Scan for the cell matching the given text and deliver its (X, Y) coordinate at center. 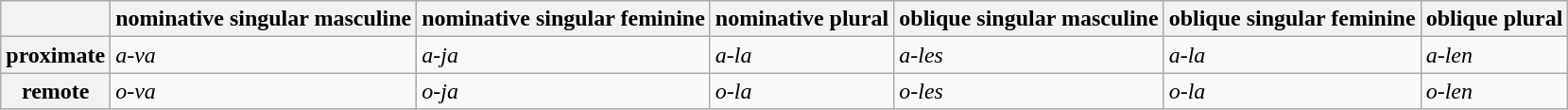
oblique singular masculine (1028, 19)
nominative plural (801, 19)
oblique singular feminine (1292, 19)
a-les (1028, 55)
a-va (264, 55)
proximate (56, 55)
nominative singular feminine (563, 19)
remote (56, 91)
nominative singular masculine (264, 19)
o-ja (563, 91)
oblique plural (1494, 19)
a-len (1494, 55)
o-les (1028, 91)
o-len (1494, 91)
o-va (264, 91)
a-ja (563, 55)
